Detect which cell encompasses the target text, then output its [X, Y] center coordinate. 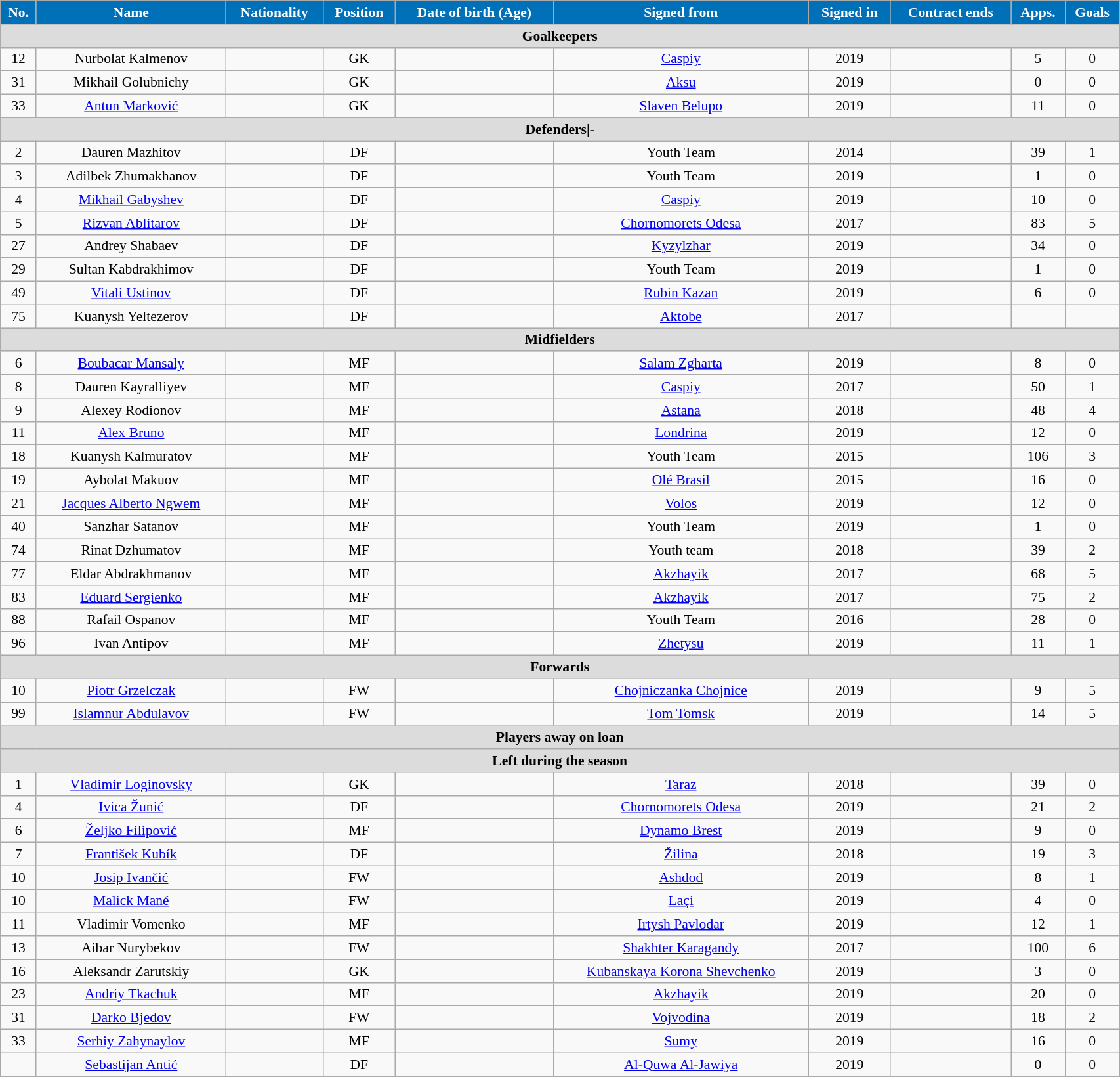
Sebastijan Antić [131, 1065]
23 [18, 994]
Astana [681, 410]
28 [1038, 620]
100 [1038, 948]
40 [18, 527]
96 [18, 644]
99 [18, 714]
Dynamo Brest [681, 831]
Tom Tomsk [681, 714]
Contract ends [950, 12]
34 [1038, 246]
Vladimir Loginovsky [131, 784]
Youth team [681, 551]
Taraz [681, 784]
Zhetysu [681, 644]
29 [18, 270]
Olé Brasil [681, 480]
Slaven Belupo [681, 106]
27 [18, 246]
Islamnur Abdulavov [131, 714]
Date of birth (Age) [474, 12]
Darko Bjedov [131, 1018]
Aksu [681, 83]
Midfielders [560, 340]
Žilina [681, 855]
74 [18, 551]
Vitali Ustinov [131, 293]
Goals [1092, 12]
Rafail Ospanov [131, 620]
Apps. [1038, 12]
20 [1038, 994]
Kubanskaya Korona Shevchenko [681, 971]
Dauren Mazhitov [131, 153]
88 [18, 620]
Kuanysh Yeltezerov [131, 316]
14 [1038, 714]
Josip Ivančić [131, 877]
Eduard Sergienko [131, 597]
Sanzhar Satanov [131, 527]
Aybolat Makuov [131, 480]
Željko Filipović [131, 831]
Eldar Abdrakhmanov [131, 574]
Nationality [274, 12]
48 [1038, 410]
Signed from [681, 12]
Londrina [681, 433]
Malick Mané [131, 901]
Defenders|- [560, 129]
Adilbek Zhumakhanov [131, 177]
13 [18, 948]
Al-Quwa Al-Jawiya [681, 1065]
Rubin Kazan [681, 293]
Shakhter Karagandy [681, 948]
Boubacar Mansaly [131, 364]
Kuanysh Kalmuratov [131, 457]
Position [359, 12]
Volos [681, 503]
2016 [849, 620]
Irtysh Pavlodar [681, 925]
77 [18, 574]
Sumy [681, 1042]
Aktobe [681, 316]
Laçi [681, 901]
Name [131, 12]
Ivan Antipov [131, 644]
Andriy Tkachuk [131, 994]
2014 [849, 153]
Aleksandr Zarutskiy [131, 971]
Vojvodina [681, 1018]
No. [18, 12]
Serhiy Zahynaylov [131, 1042]
Ivica Žunić [131, 807]
Rizvan Ablitarov [131, 223]
106 [1038, 457]
Ashdod [681, 877]
7 [18, 855]
Alex Bruno [131, 433]
68 [1038, 574]
František Kubík [131, 855]
Nurbolat Kalmenov [131, 59]
Chojniczanka Chojnice [681, 690]
Vladimir Vomenko [131, 925]
Piotr Grzelczak [131, 690]
Jacques Alberto Ngwem [131, 503]
Sultan Kabdrakhimov [131, 270]
50 [1038, 387]
Dauren Kayralliyev [131, 387]
Rinat Dzhumatov [131, 551]
Goalkeepers [560, 36]
Kyzylzhar [681, 246]
Forwards [560, 667]
Mikhail Gabyshev [131, 200]
Andrey Shabaev [131, 246]
Signed in [849, 12]
Left during the season [560, 761]
Salam Zgharta [681, 364]
49 [18, 293]
Mikhail Golubnichy [131, 83]
Antun Marković [131, 106]
Aibar Nurybekov [131, 948]
Alexey Rodionov [131, 410]
Players away on loan [560, 738]
